Return (X, Y) of the center of cell containing provided text 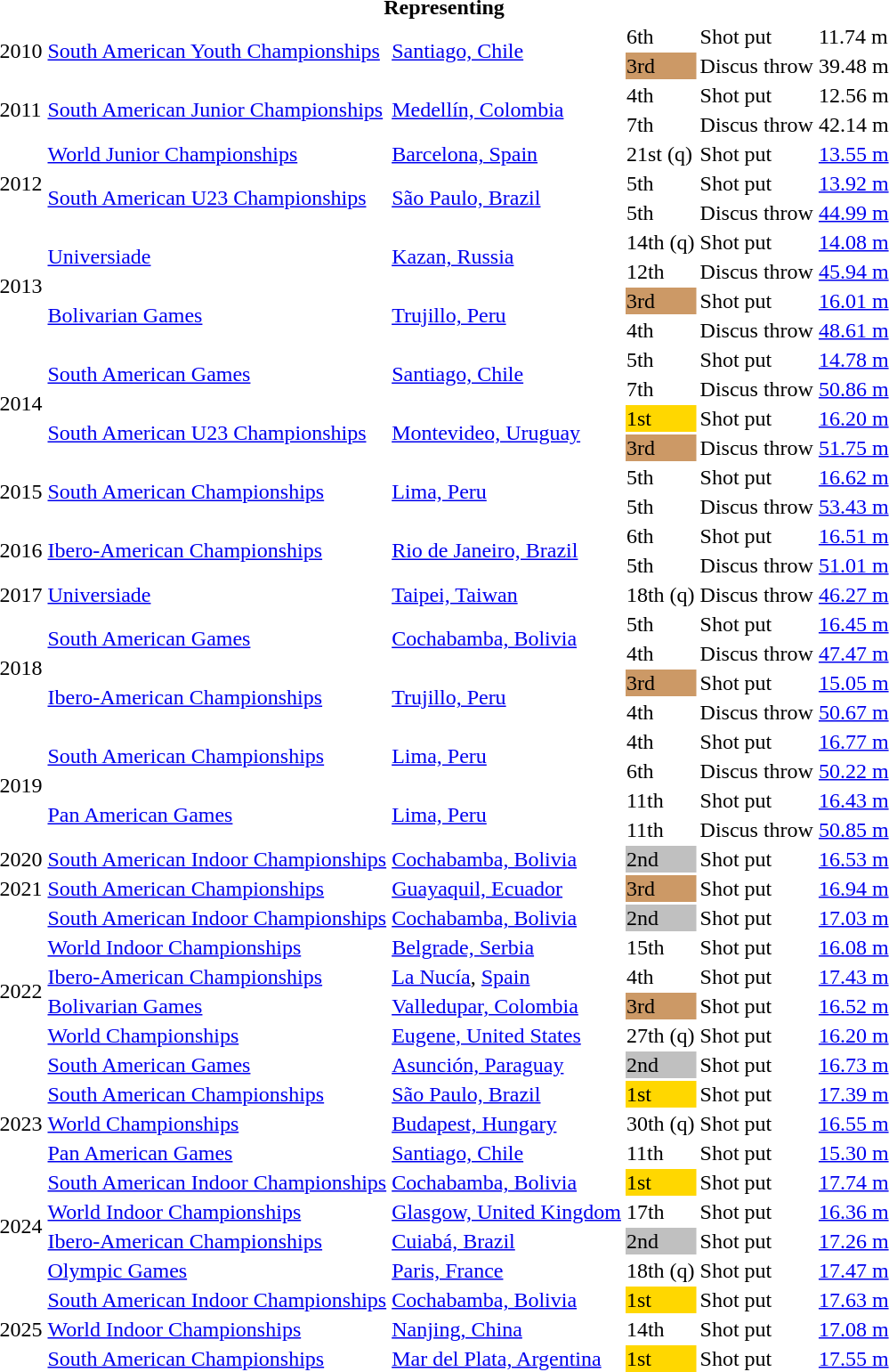
14th (q) (660, 242)
Taipei, Taiwan (507, 595)
Barcelona, Spain (507, 154)
12th (660, 272)
15th (660, 947)
Valledupar, Colombia (507, 1006)
Kazan, Russia (507, 256)
27th (q) (660, 1035)
South American Junior Championships (217, 110)
World Junior Championships (217, 154)
Montevideo, Uruguay (507, 433)
Eugene, United States (507, 1035)
Cuiabá, Brazil (507, 1241)
La Nucía, Spain (507, 977)
30th (q) (660, 1124)
Medellín, Colombia (507, 110)
Belgrade, Serbia (507, 947)
14th (660, 1329)
Paris, France (507, 1271)
Glasgow, United Kingdom (507, 1212)
21st (q) (660, 154)
Olympic Games (217, 1271)
17th (660, 1212)
Asunción, Paraguay (507, 1065)
Rio de Janeiro, Brazil (507, 550)
Budapest, Hungary (507, 1124)
Guayaquil, Ecuador (507, 889)
Nanjing, China (507, 1329)
Mar del Plata, Argentina (507, 1359)
South American Youth Championships (217, 52)
